Determine the (x, y) coordinate at the center of the cell enclosing the given text.  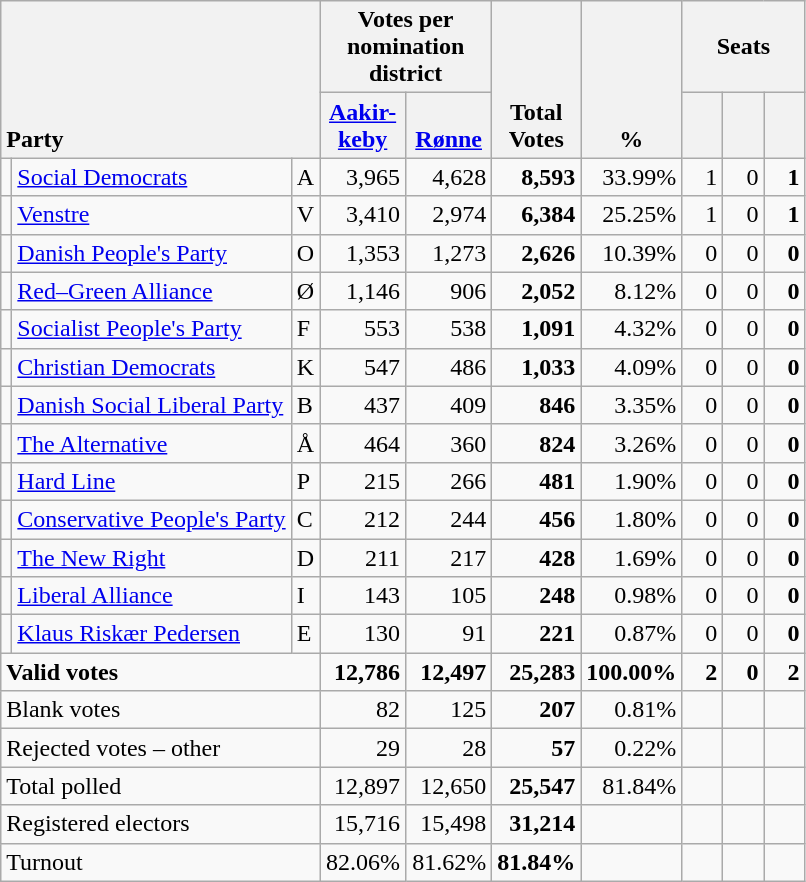
Venstre (152, 215)
91 (449, 634)
1,091 (536, 329)
81.62% (449, 862)
3,965 (363, 177)
4,628 (449, 177)
3.26% (632, 443)
1,353 (363, 253)
244 (449, 519)
Red–Green Alliance (152, 291)
Registered electors (160, 824)
Danish People's Party (152, 253)
F (305, 329)
12,786 (363, 672)
360 (449, 443)
D (305, 557)
25,547 (536, 786)
Socialist People's Party (152, 329)
3.35% (632, 405)
12,497 (449, 672)
1,146 (363, 291)
8.12% (632, 291)
C (305, 519)
464 (363, 443)
Christian Democrats (152, 367)
Social Democrats (152, 177)
248 (536, 596)
130 (363, 634)
P (305, 481)
4.32% (632, 329)
Ø (305, 291)
31,214 (536, 824)
E (305, 634)
211 (363, 557)
Danish Social Liberal Party (152, 405)
Hard Line (152, 481)
0.87% (632, 634)
8,593 (536, 177)
1.69% (632, 557)
Blank votes (160, 710)
100.00% (632, 672)
0.81% (632, 710)
The New Right (152, 557)
2,052 (536, 291)
Rønne (449, 126)
266 (449, 481)
428 (536, 557)
824 (536, 443)
A (305, 177)
25.25% (632, 215)
Turnout (160, 862)
456 (536, 519)
3,410 (363, 215)
Valid votes (160, 672)
1,273 (449, 253)
Votes per nomination district (406, 47)
4.09% (632, 367)
15,498 (449, 824)
82.06% (363, 862)
538 (449, 329)
Klaus Riskær Pedersen (152, 634)
2,974 (449, 215)
The Alternative (152, 443)
409 (449, 405)
82 (363, 710)
906 (449, 291)
K (305, 367)
Aakir- keby (363, 126)
6,384 (536, 215)
Seats (744, 47)
125 (449, 710)
Liberal Alliance (152, 596)
Party (160, 80)
1,033 (536, 367)
10.39% (632, 253)
12,650 (449, 786)
Total polled (160, 786)
15,716 (363, 824)
0.22% (632, 748)
O (305, 253)
105 (449, 596)
143 (363, 596)
215 (363, 481)
486 (449, 367)
Total Votes (536, 80)
437 (363, 405)
217 (449, 557)
221 (536, 634)
0.98% (632, 596)
28 (449, 748)
12,897 (363, 786)
212 (363, 519)
547 (363, 367)
57 (536, 748)
481 (536, 481)
% (632, 80)
1.90% (632, 481)
25,283 (536, 672)
Rejected votes – other (160, 748)
Å (305, 443)
2,626 (536, 253)
207 (536, 710)
V (305, 215)
553 (363, 329)
846 (536, 405)
29 (363, 748)
I (305, 596)
1.80% (632, 519)
Conservative People's Party (152, 519)
B (305, 405)
33.99% (632, 177)
